From the cell containing the given text, extract its center point as (X, Y) coordinate. 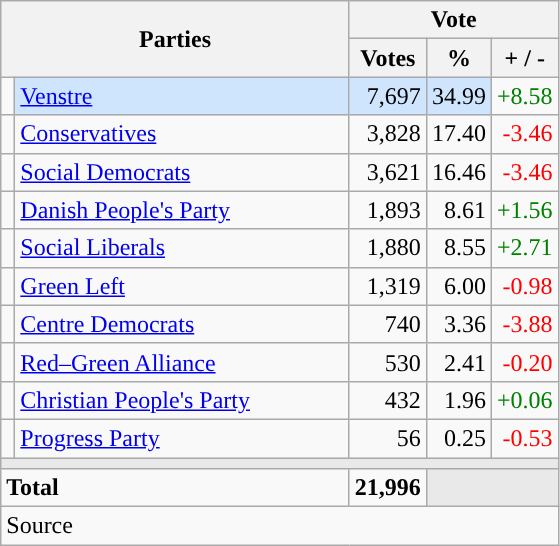
Christian People's Party (182, 400)
Votes (388, 58)
1,880 (388, 248)
1.96 (458, 400)
1,319 (388, 286)
17.40 (458, 134)
Red–Green Alliance (182, 362)
16.46 (458, 172)
Progress Party (182, 438)
3.36 (458, 324)
Conservatives (182, 134)
-0.98 (524, 286)
-0.53 (524, 438)
3,828 (388, 134)
-0.20 (524, 362)
1,893 (388, 210)
Centre Democrats (182, 324)
+ / - (524, 58)
3,621 (388, 172)
0.25 (458, 438)
Source (280, 526)
Green Left (182, 286)
432 (388, 400)
+2.71 (524, 248)
530 (388, 362)
% (458, 58)
Vote (454, 20)
Social Democrats (182, 172)
Social Liberals (182, 248)
2.41 (458, 362)
Parties (176, 39)
Venstre (182, 96)
+0.06 (524, 400)
7,697 (388, 96)
-3.88 (524, 324)
56 (388, 438)
21,996 (388, 488)
+8.58 (524, 96)
Danish People's Party (182, 210)
Total (176, 488)
8.55 (458, 248)
8.61 (458, 210)
34.99 (458, 96)
+1.56 (524, 210)
740 (388, 324)
6.00 (458, 286)
